From the cell containing the given text, extract its center point as [x, y] coordinate. 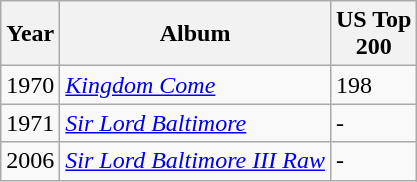
Year [30, 34]
Sir Lord Baltimore [196, 123]
US Top200 [373, 34]
Kingdom Come [196, 85]
Sir Lord Baltimore III Raw [196, 161]
1971 [30, 123]
2006 [30, 161]
Album [196, 34]
198 [373, 85]
1970 [30, 85]
